Return (X, Y) of the center of cell containing provided text 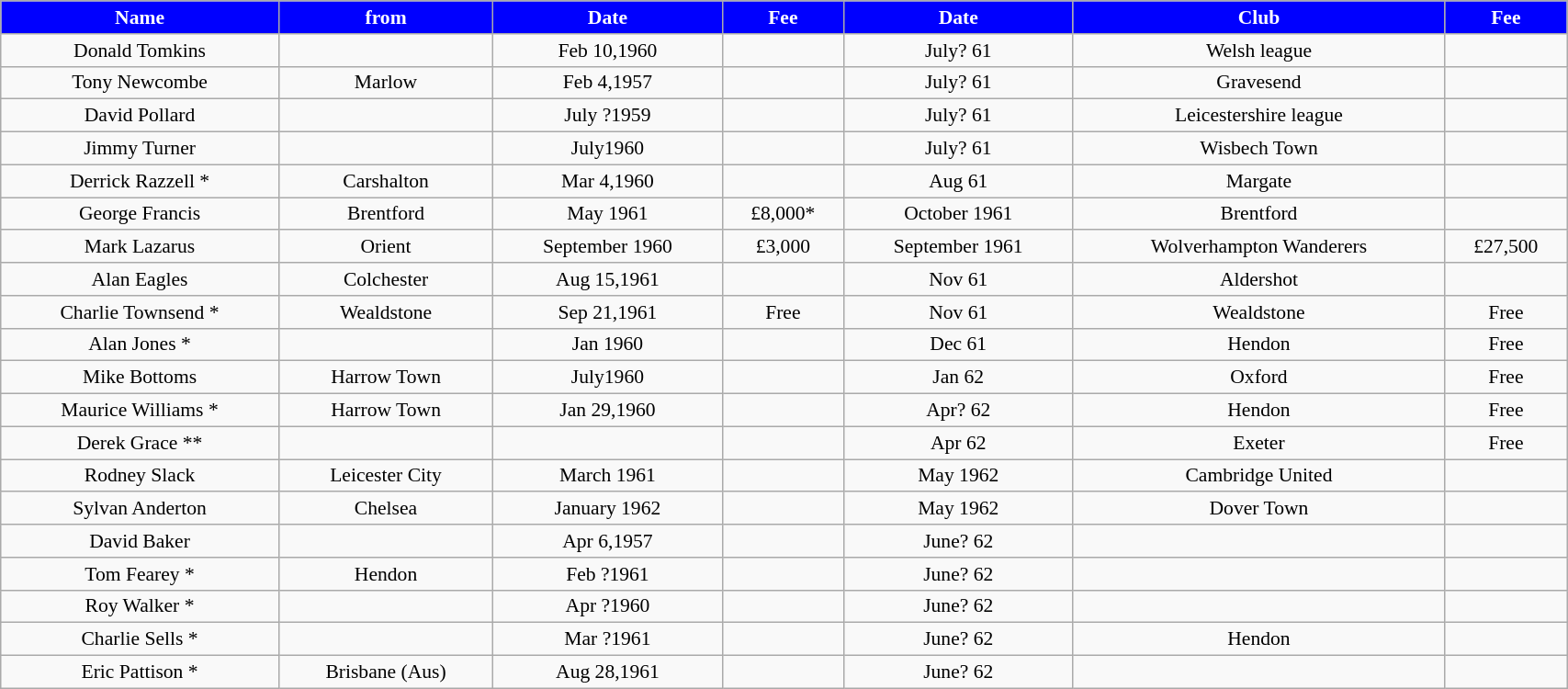
Tony Newcombe (140, 83)
Rodney Slack (140, 476)
Leicester City (386, 476)
Apr 62 (959, 443)
Maurice Williams * (140, 411)
Leicestershire league (1258, 116)
March 1961 (608, 476)
Welsh league (1258, 51)
Exeter (1258, 443)
Apr 6,1957 (608, 541)
Tom Fearey * (140, 574)
Carshalton (386, 181)
£8,000* (783, 214)
Aug 61 (959, 181)
January 1962 (608, 509)
Donald Tomkins (140, 51)
Jan 29,1960 (608, 411)
Aldershot (1258, 279)
September 1961 (959, 247)
from (386, 17)
Sylvan Anderton (140, 509)
Derek Grace ** (140, 443)
Feb 4,1957 (608, 83)
Jan 1960 (608, 344)
July ?1959 (608, 116)
Dec 61 (959, 344)
David Baker (140, 541)
Mar ?1961 (608, 639)
Aug 15,1961 (608, 279)
Brisbane (Aus) (386, 672)
Wisbech Town (1258, 149)
Charlie Townsend * (140, 312)
Jan 62 (959, 378)
Alan Jones * (140, 344)
David Pollard (140, 116)
October 1961 (959, 214)
Alan Eagles (140, 279)
Oxford (1258, 378)
Jimmy Turner (140, 149)
Colchester (386, 279)
Orient (386, 247)
Mark Lazarus (140, 247)
Dover Town (1258, 509)
Apr? 62 (959, 411)
Name (140, 17)
Chelsea (386, 509)
Margate (1258, 181)
£3,000 (783, 247)
Feb 10,1960 (608, 51)
Eric Pattison * (140, 672)
Wolverhampton Wanderers (1258, 247)
September 1960 (608, 247)
Roy Walker * (140, 606)
Charlie Sells * (140, 639)
Sep 21,1961 (608, 312)
Feb ?1961 (608, 574)
Apr ?1960 (608, 606)
Mike Bottoms (140, 378)
Aug 28,1961 (608, 672)
Mar 4,1960 (608, 181)
George Francis (140, 214)
May 1961 (608, 214)
Cambridge United (1258, 476)
Marlow (386, 83)
£27,500 (1506, 247)
Gravesend (1258, 83)
Derrick Razzell * (140, 181)
Club (1258, 17)
